Detect which cell encompasses the target text, then output its (x, y) center coordinate. 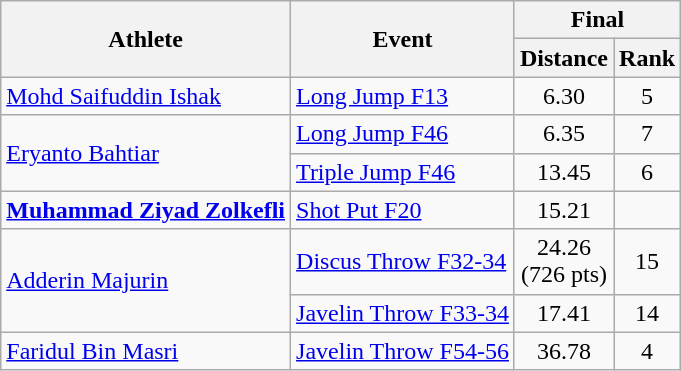
7 (648, 134)
Long Jump F13 (403, 96)
Triple Jump F46 (403, 172)
14 (648, 313)
15 (648, 262)
13.45 (564, 172)
17.41 (564, 313)
15.21 (564, 210)
Shot Put F20 (403, 210)
6.30 (564, 96)
Discus Throw F32-34 (403, 262)
Rank (648, 58)
6 (648, 172)
Distance (564, 58)
Event (403, 39)
Final (597, 20)
Javelin Throw F33-34 (403, 313)
Adderin Majurin (146, 280)
Javelin Throw F54-56 (403, 351)
24.26(726 pts) (564, 262)
Muhammad Ziyad Zolkefli (146, 210)
5 (648, 96)
Mohd Saifuddin Ishak (146, 96)
6.35 (564, 134)
Eryanto Bahtiar (146, 153)
Faridul Bin Masri (146, 351)
36.78 (564, 351)
4 (648, 351)
Athlete (146, 39)
Long Jump F46 (403, 134)
